Provide the (x, y) coordinate of the cell's center where the given text is located.  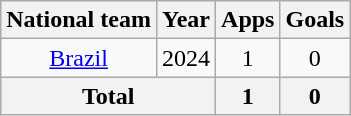
Brazil (79, 58)
National team (79, 20)
Year (186, 20)
Goals (315, 20)
2024 (186, 58)
Apps (248, 20)
Total (108, 96)
